Capture the cell that displays the provided text and extract its (X, Y) central coordinate. 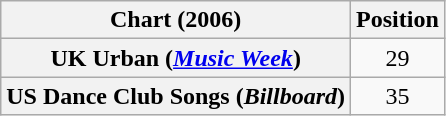
UK Urban (Music Week) (176, 58)
US Dance Club Songs (Billboard) (176, 96)
Chart (2006) (176, 20)
Position (398, 20)
35 (398, 96)
29 (398, 58)
